Locate the cell with the specified text and output its [x, y] center coordinate. 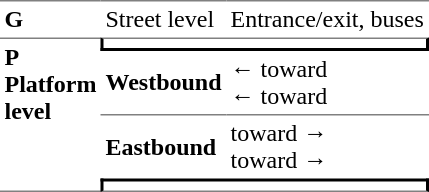
Street level [164, 19]
Westbound [164, 83]
toward → toward → [327, 148]
P Platform level [50, 115]
Eastbound [164, 148]
G [50, 19]
Entrance/exit, buses [327, 19]
← toward ← toward [327, 83]
